Locate the cell with the specified text and output its [X, Y] center coordinate. 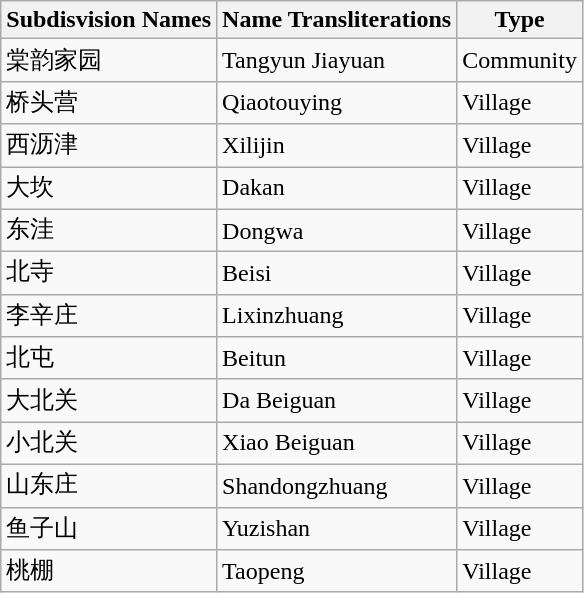
李辛庄 [109, 316]
小北关 [109, 444]
北屯 [109, 358]
Community [520, 60]
大坎 [109, 188]
Shandongzhuang [337, 486]
Lixinzhuang [337, 316]
棠韵家园 [109, 60]
Xilijin [337, 146]
山东庄 [109, 486]
Xiao Beiguan [337, 444]
鱼子山 [109, 528]
Subdisvision Names [109, 20]
Taopeng [337, 572]
Dakan [337, 188]
东洼 [109, 230]
大北关 [109, 400]
Da Beiguan [337, 400]
桃棚 [109, 572]
Qiaotouying [337, 102]
Beitun [337, 358]
Name Transliterations [337, 20]
西沥津 [109, 146]
Tangyun Jiayuan [337, 60]
北寺 [109, 274]
桥头营 [109, 102]
Type [520, 20]
Yuzishan [337, 528]
Dongwa [337, 230]
Beisi [337, 274]
